Find where the given text appears and provide that cell's center as [X, Y] coordinate. 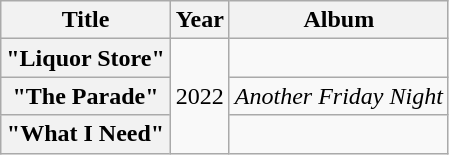
"What I Need" [86, 134]
2022 [200, 96]
Year [200, 20]
"Liquor Store" [86, 58]
Title [86, 20]
Another Friday Night [338, 96]
"The Parade" [86, 96]
Album [338, 20]
